Determine the [X, Y] coordinate at the center of the cell enclosing the given text.  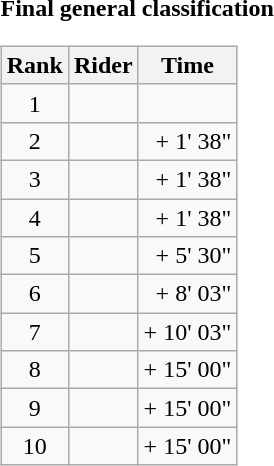
+ 10' 03" [188, 332]
Time [188, 65]
+ 8' 03" [188, 294]
7 [34, 332]
9 [34, 408]
2 [34, 141]
5 [34, 256]
Rank [34, 65]
4 [34, 217]
3 [34, 179]
+ 5' 30" [188, 256]
10 [34, 446]
6 [34, 294]
Rider [103, 65]
8 [34, 370]
1 [34, 103]
